Return (X, Y) of the center of cell containing provided text 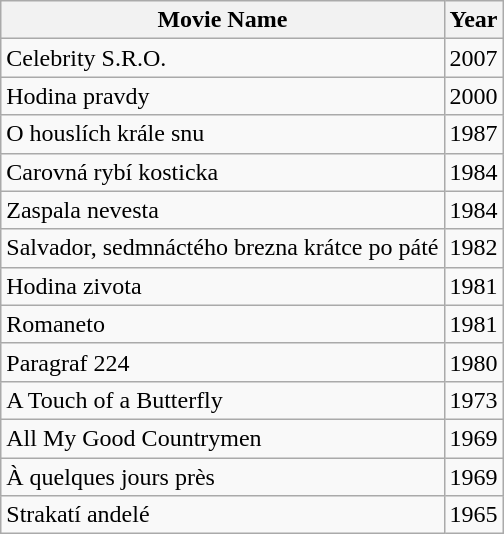
À quelques jours près (222, 477)
2000 (474, 96)
Year (474, 20)
O houslích krále snu (222, 134)
1987 (474, 134)
1973 (474, 400)
Hodina zivota (222, 286)
All My Good Countrymen (222, 438)
A Touch of a Butterfly (222, 400)
Romaneto (222, 324)
1982 (474, 248)
Strakatí andelé (222, 515)
1980 (474, 362)
Paragraf 224 (222, 362)
1965 (474, 515)
Movie Name (222, 20)
Zaspala nevesta (222, 210)
2007 (474, 58)
Salvador, sedmnáctého brezna krátce po páté (222, 248)
Celebrity S.R.O. (222, 58)
Hodina pravdy (222, 96)
Carovná rybí kosticka (222, 172)
